Return (X, Y) of the center of cell containing provided text 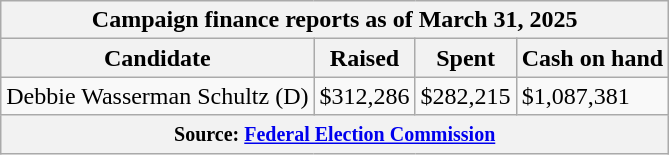
Campaign finance reports as of March 31, 2025 (335, 20)
Spent (466, 58)
$312,286 (364, 96)
Debbie Wasserman Schultz (D) (158, 96)
Cash on hand (592, 58)
Source: Federal Election Commission (335, 134)
$282,215 (466, 96)
Candidate (158, 58)
Raised (364, 58)
$1,087,381 (592, 96)
